Pinpoint the cell where the given text exists, returning its [x, y] midpoint coordinate. 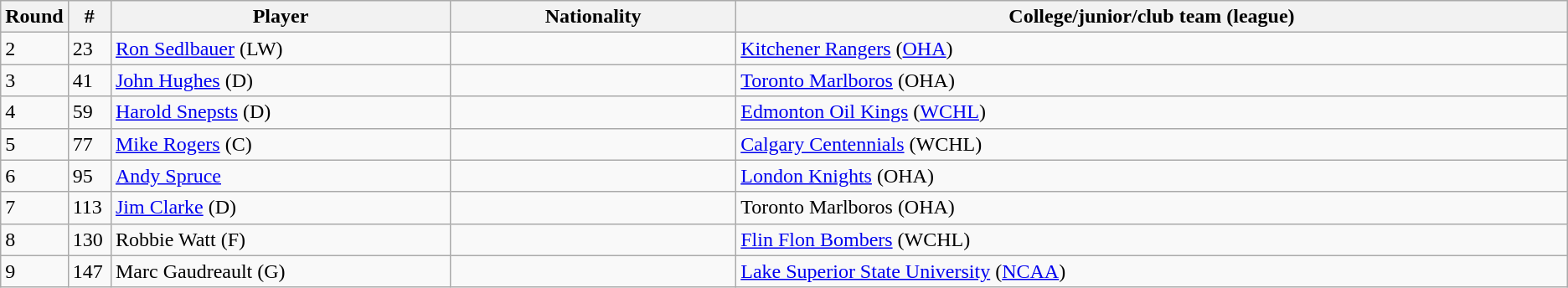
7 [34, 208]
Round [34, 17]
59 [89, 112]
Nationality [593, 17]
6 [34, 176]
Andy Spruce [280, 176]
Robbie Watt (F) [280, 239]
8 [34, 239]
4 [34, 112]
5 [34, 144]
London Knights (OHA) [1153, 176]
John Hughes (D) [280, 80]
College/junior/club team (league) [1153, 17]
Kitchener Rangers (OHA) [1153, 49]
3 [34, 80]
Edmonton Oil Kings (WCHL) [1153, 112]
113 [89, 208]
130 [89, 239]
Harold Snepsts (D) [280, 112]
95 [89, 176]
2 [34, 49]
41 [89, 80]
77 [89, 144]
Flin Flon Bombers (WCHL) [1153, 239]
Ron Sedlbauer (LW) [280, 49]
Lake Superior State University (NCAA) [1153, 271]
23 [89, 49]
Calgary Centennials (WCHL) [1153, 144]
147 [89, 271]
# [89, 17]
Player [280, 17]
Mike Rogers (C) [280, 144]
Marc Gaudreault (G) [280, 271]
9 [34, 271]
Jim Clarke (D) [280, 208]
